Output the [X, Y] coordinate of the center of the cell containing the given text.  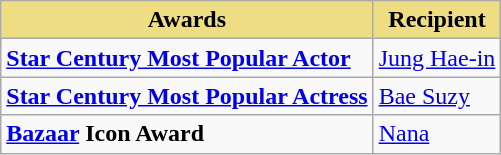
Jung Hae-in [437, 58]
Star Century Most Popular Actor [187, 58]
Bazaar Icon Award [187, 134]
Nana [437, 134]
Awards [187, 20]
Recipient [437, 20]
Bae Suzy [437, 96]
Star Century Most Popular Actress [187, 96]
